Output the [x, y] coordinate of the center of the cell containing the given text.  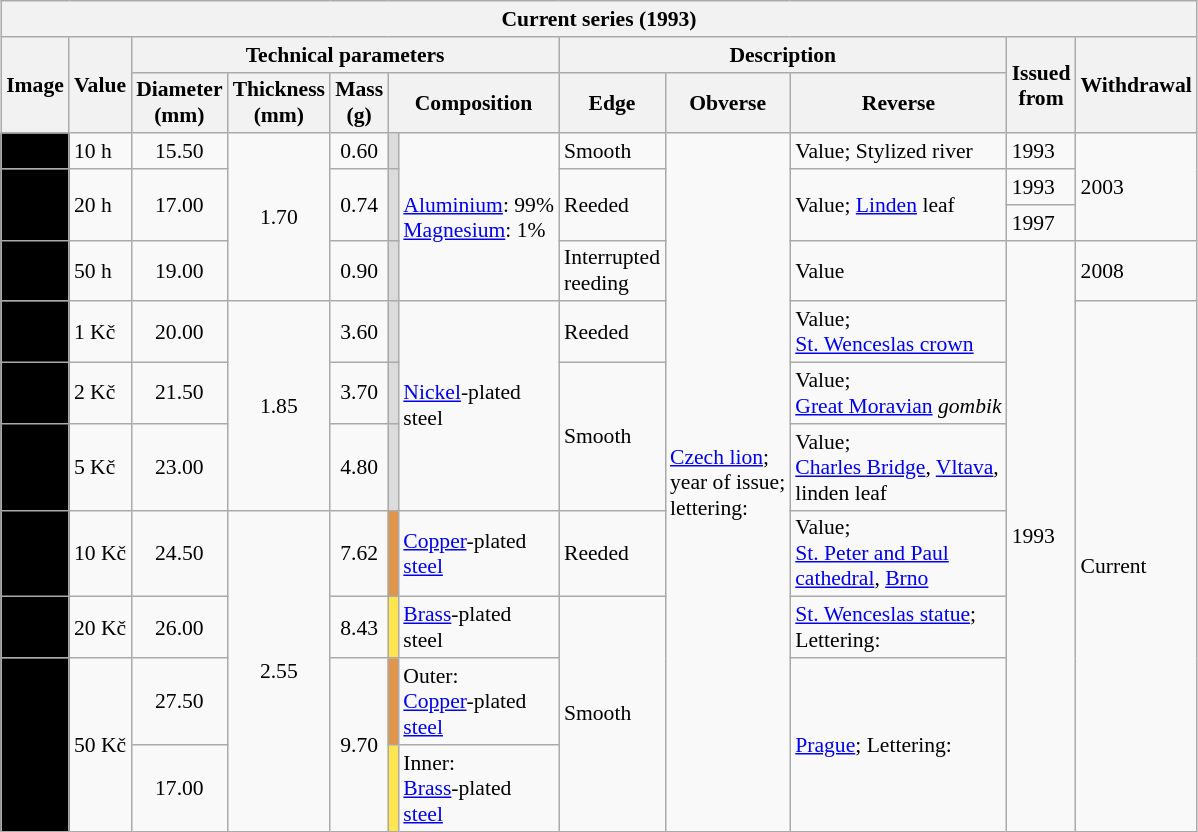
Edge [612, 102]
15.50 [179, 151]
Value; Stylized river [898, 151]
Mass(g) [359, 102]
1.85 [280, 406]
26.00 [179, 628]
50 Kč [100, 744]
8.43 [359, 628]
Issuedfrom [1042, 84]
Outer:Copper-platedsteel [478, 702]
Obverse [728, 102]
20 Kč [100, 628]
2003 [1136, 186]
3.70 [359, 392]
Copper-platedsteel [478, 554]
21.50 [179, 392]
Withdrawal [1136, 84]
1.70 [280, 217]
St. Wenceslas statue;Lettering: [898, 628]
19.00 [179, 270]
Current series (1993) [599, 19]
10 Kč [100, 554]
20 h [100, 204]
4.80 [359, 466]
50 h [100, 270]
0.60 [359, 151]
Czech lion;year of issue;lettering: [728, 482]
Value;Charles Bridge, Vltava,linden leaf [898, 466]
Value;St. Wenceslas crown [898, 332]
23.00 [179, 466]
0.90 [359, 270]
9.70 [359, 744]
Description [783, 54]
24.50 [179, 554]
Interruptedreeding [612, 270]
7.62 [359, 554]
Technical parameters [345, 54]
Aluminium: 99%Magnesium: 1% [478, 217]
Reverse [898, 102]
1 Kč [100, 332]
Composition [474, 102]
27.50 [179, 702]
Value;St. Peter and Paulcathedral, Brno [898, 554]
2.55 [280, 670]
Value;Great Moravian gombik [898, 392]
20.00 [179, 332]
Inner:Brass-platedsteel [478, 788]
0.74 [359, 204]
5 Kč [100, 466]
Image [35, 84]
3.60 [359, 332]
Prague; Lettering: [898, 744]
10 h [100, 151]
Nickel-platedsteel [478, 406]
2 Kč [100, 392]
Brass-platedsteel [478, 628]
Diameter(mm) [179, 102]
Value; Linden leaf [898, 204]
Thickness(mm) [280, 102]
1997 [1042, 222]
Current [1136, 566]
2008 [1136, 270]
